Scan for the cell matching the given text and deliver its (X, Y) coordinate at center. 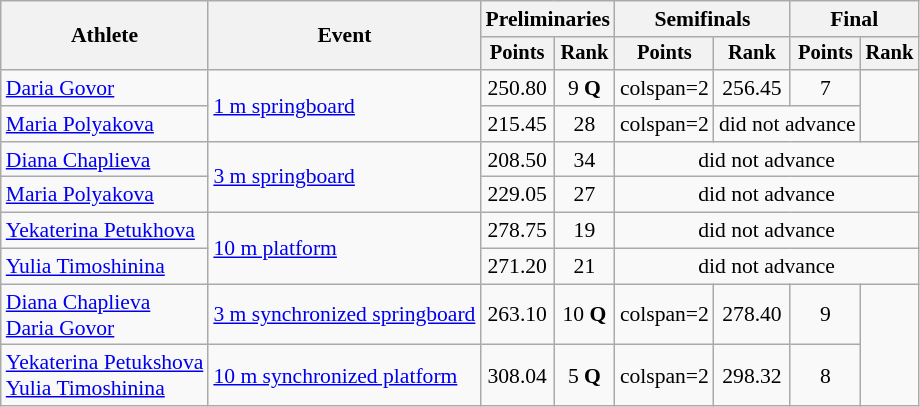
7 (826, 88)
Preliminaries (547, 19)
229.05 (517, 195)
250.80 (517, 88)
8 (826, 376)
298.32 (752, 376)
3 m synchronized springboard (344, 314)
Yekaterina PetukshovaYulia Timoshinina (105, 376)
Event (344, 36)
215.45 (517, 124)
Semifinals (702, 19)
256.45 (752, 88)
21 (584, 267)
10 m platform (344, 248)
10 Q (584, 314)
10 m synchronized platform (344, 376)
208.50 (517, 160)
278.40 (752, 314)
Diana ChaplievaDaria Govor (105, 314)
Daria Govor (105, 88)
27 (584, 195)
263.10 (517, 314)
Diana Chaplieva (105, 160)
308.04 (517, 376)
28 (584, 124)
Final (854, 19)
278.75 (517, 231)
Athlete (105, 36)
1 m springboard (344, 106)
9 (826, 314)
9 Q (584, 88)
271.20 (517, 267)
Yekaterina Petukhova (105, 231)
3 m springboard (344, 178)
5 Q (584, 376)
34 (584, 160)
19 (584, 231)
Yulia Timoshinina (105, 267)
